Return [X, Y] of the center of cell containing provided text 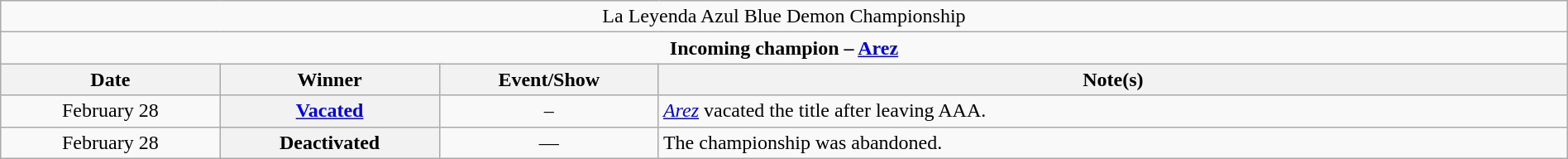
Vacated [329, 111]
Deactivated [329, 142]
Date [111, 79]
La Leyenda Azul Blue Demon Championship [784, 17]
Event/Show [549, 79]
Winner [329, 79]
Note(s) [1113, 79]
– [549, 111]
Incoming champion – Arez [784, 48]
Arez vacated the title after leaving AAA. [1113, 111]
— [549, 142]
The championship was abandoned. [1113, 142]
